Search for the cell housing the specified text and yield its (x, y) center coordinate. 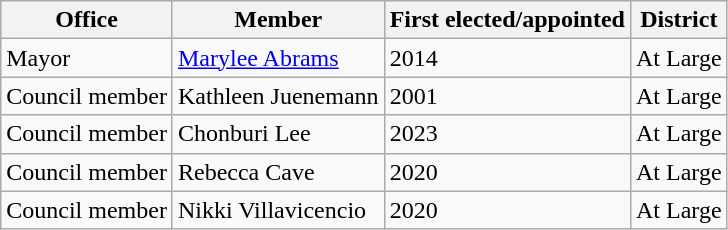
2014 (507, 58)
Rebecca Cave (278, 172)
Kathleen Juenemann (278, 96)
Nikki Villavicencio (278, 210)
Marylee Abrams (278, 58)
Office (87, 20)
2023 (507, 134)
Mayor (87, 58)
Member (278, 20)
First elected/appointed (507, 20)
Chonburi Lee (278, 134)
District (678, 20)
2001 (507, 96)
